Find where the given text appears and provide that cell's center as [X, Y] coordinate. 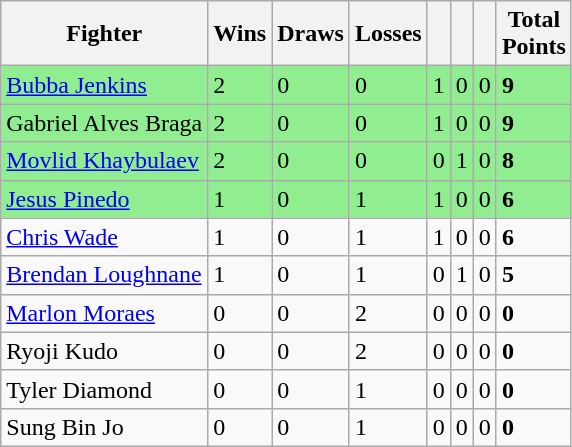
Gabriel Alves Braga [104, 123]
Brendan Loughnane [104, 275]
Losses [388, 34]
Chris Wade [104, 237]
Ryoji Kudo [104, 351]
Wins [240, 34]
Jesus Pinedo [104, 199]
Movlid Khaybulaev [104, 161]
Draws [311, 34]
8 [534, 161]
Total Points [534, 34]
Bubba Jenkins [104, 85]
Marlon Moraes [104, 313]
Fighter [104, 34]
Sung Bin Jo [104, 427]
Tyler Diamond [104, 389]
5 [534, 275]
